Identify which cell holds the provided text, then report its (X, Y) central coordinate. 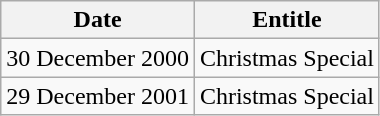
30 December 2000 (98, 58)
Entitle (286, 20)
Date (98, 20)
29 December 2001 (98, 96)
